Detect which cell encompasses the target text, then output its (X, Y) center coordinate. 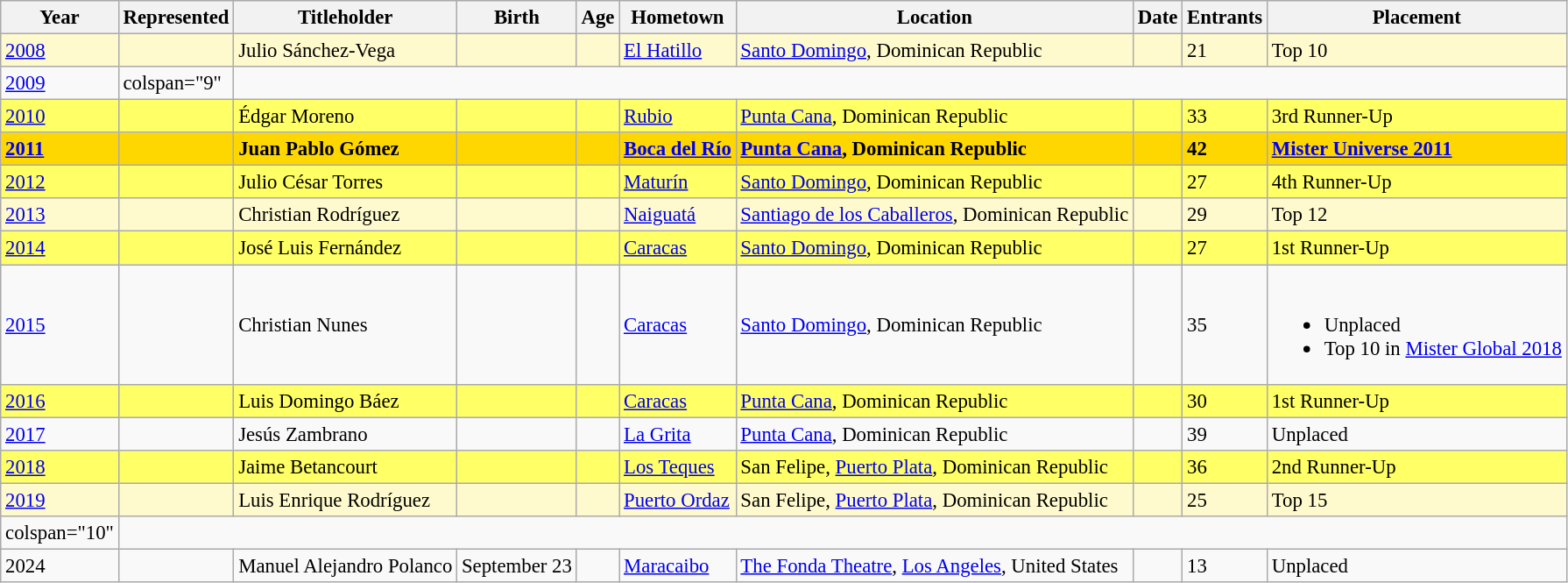
25 (1225, 501)
Boca del Río (678, 149)
33 (1225, 117)
Jaime Betancourt (345, 467)
Luis Domingo Báez (345, 402)
Manuel Alejandro Polanco (345, 566)
Entrants (1225, 18)
42 (1225, 149)
Juan Pablo Gómez (345, 149)
Édgar Moreno (345, 117)
La Grita (678, 434)
Christian Nunes (345, 324)
Puerto Ordaz (678, 501)
2024 (60, 566)
36 (1225, 467)
2013 (60, 215)
Julio César Torres (345, 182)
2014 (60, 248)
UnplacedTop 10 in Mister Global 2018 (1416, 324)
Placement (1416, 18)
2017 (60, 434)
2008 (60, 51)
2019 (60, 501)
29 (1225, 215)
Luis Enrique Rodríguez (345, 501)
Maturín (678, 182)
Jesús Zambrano (345, 434)
3rd Runner-Up (1416, 117)
Top 10 (1416, 51)
September 23 (517, 566)
13 (1225, 566)
2016 (60, 402)
2015 (60, 324)
4th Runner-Up (1416, 182)
Mister Universe 2011 (1416, 149)
colspan="10" (60, 533)
2009 (60, 83)
2010 (60, 117)
Birth (517, 18)
Top 12 (1416, 215)
2011 (60, 149)
José Luis Fernández (345, 248)
35 (1225, 324)
Date (1158, 18)
Julio Sánchez-Vega (345, 51)
Los Teques (678, 467)
Maracaibo (678, 566)
El Hatillo (678, 51)
Top 15 (1416, 501)
Hometown (678, 18)
2012 (60, 182)
2018 (60, 467)
Naiguatá (678, 215)
39 (1225, 434)
The Fonda Theatre, Los Angeles, United States (934, 566)
21 (1225, 51)
Represented (176, 18)
Age (597, 18)
30 (1225, 402)
Location (934, 18)
Year (60, 18)
Santiago de los Caballeros, Dominican Republic (934, 215)
2nd Runner-Up (1416, 467)
Titleholder (345, 18)
Rubio (678, 117)
colspan="9" (176, 83)
Christian Rodríguez (345, 215)
